Search for the cell housing the specified text and yield its (x, y) center coordinate. 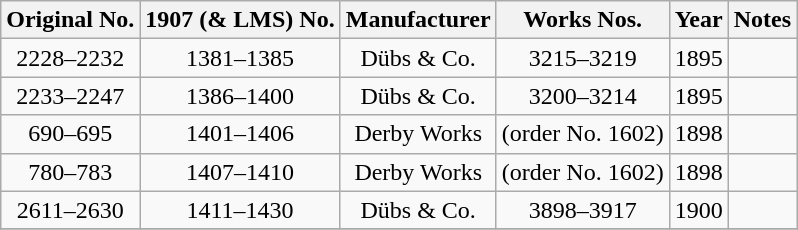
1907 (& LMS) No. (240, 20)
1407–1410 (240, 172)
Notes (762, 20)
Year (698, 20)
1900 (698, 210)
3898–3917 (582, 210)
1386–1400 (240, 96)
1411–1430 (240, 210)
Original No. (70, 20)
2233–2247 (70, 96)
1381–1385 (240, 58)
2611–2630 (70, 210)
780–783 (70, 172)
3215–3219 (582, 58)
Works Nos. (582, 20)
690–695 (70, 134)
Manufacturer (418, 20)
3200–3214 (582, 96)
2228–2232 (70, 58)
1401–1406 (240, 134)
